Locate the cell with the specified text and output its (X, Y) center coordinate. 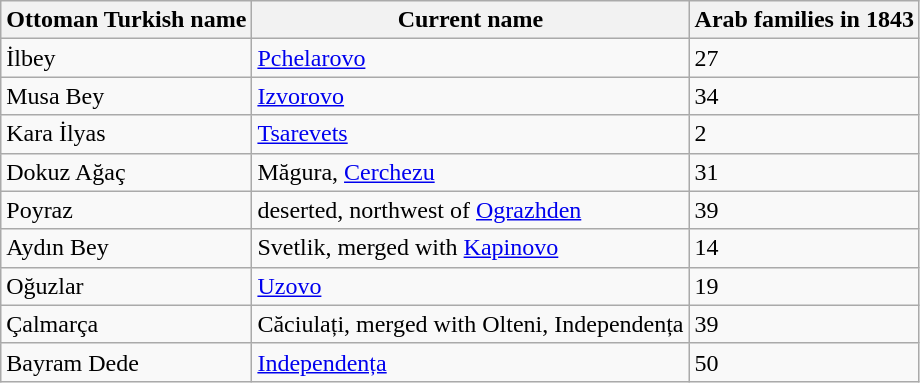
14 (804, 248)
Kara İlyas (126, 134)
Măgura, Cerchezu (470, 172)
Aydın Bey (126, 248)
Bayram Dede (126, 362)
İlbey (126, 58)
Pchelarovo (470, 58)
Arab families in 1843 (804, 20)
Ottoman Turkish name (126, 20)
34 (804, 96)
19 (804, 286)
Musa Bey (126, 96)
Çalmarça (126, 324)
50 (804, 362)
Independența (470, 362)
Căciulați, merged with Olteni, Independența (470, 324)
27 (804, 58)
Izvorovo (470, 96)
Tsarevets (470, 134)
Uzovo (470, 286)
deserted, northwest of Ograzhden (470, 210)
Poyraz (126, 210)
31 (804, 172)
2 (804, 134)
Svetlik, merged with Kapinovo (470, 248)
Current name (470, 20)
Oğuzlar (126, 286)
Dokuz Ağaç (126, 172)
